Extract the [X, Y] coordinate from the center of the cell holding the provided text.  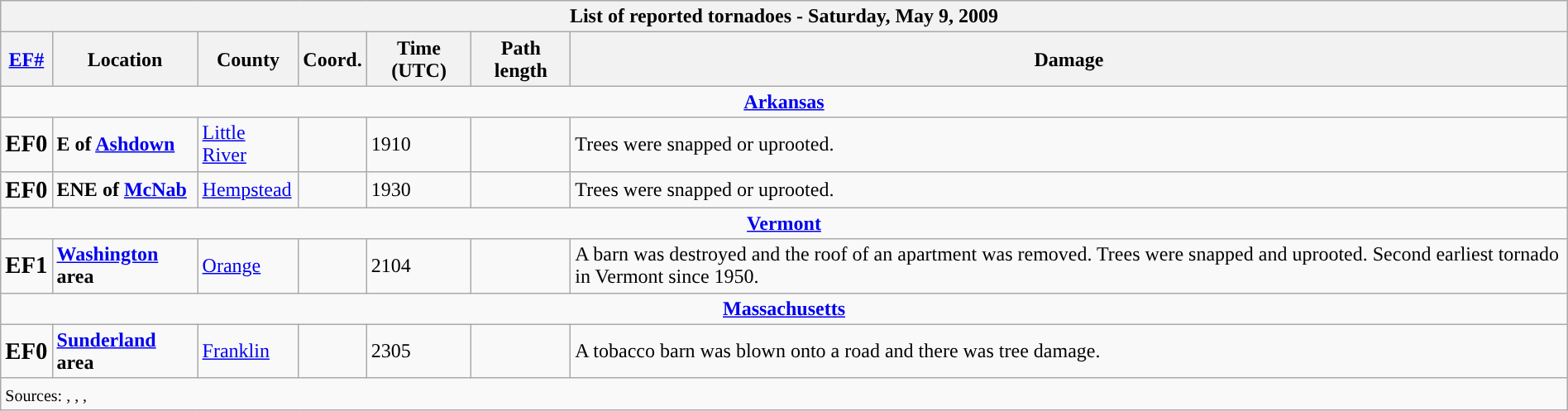
Little River [248, 144]
E of Ashdown [125, 144]
Massachusetts [784, 308]
Vermont [784, 223]
1910 [418, 144]
A barn was destroyed and the roof of an apartment was removed. Trees were snapped and uprooted. Second earliest tornado in Vermont since 1950. [1068, 266]
EF# [26, 60]
1930 [418, 189]
Coord. [332, 60]
Franklin [248, 351]
Damage [1068, 60]
2104 [418, 266]
Time (UTC) [418, 60]
Washington area [125, 266]
County [248, 60]
Path length [521, 60]
List of reported tornadoes - Saturday, May 9, 2009 [784, 17]
2305 [418, 351]
ENE of McNab [125, 189]
Sunderland area [125, 351]
Location [125, 60]
A tobacco barn was blown onto a road and there was tree damage. [1068, 351]
EF1 [26, 266]
Hempstead [248, 189]
Arkansas [784, 102]
Orange [248, 266]
Sources: , , , [784, 394]
